Extract the (x, y) coordinate from the center of the cell holding the provided text.  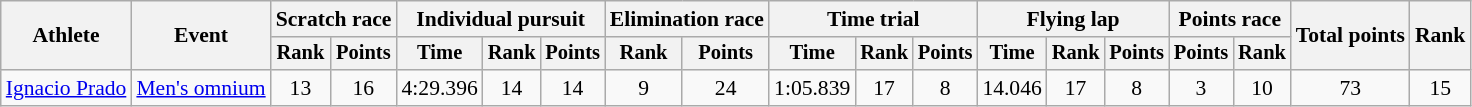
Ignacio Prado (66, 88)
Time trial (873, 19)
1:05.839 (812, 88)
10 (1262, 88)
Total points (1350, 36)
Men's omnium (200, 88)
13 (300, 88)
16 (363, 88)
9 (644, 88)
3 (1201, 88)
Individual pursuit (501, 19)
Flying lap (1072, 19)
73 (1350, 88)
15 (1440, 88)
Athlete (66, 36)
Elimination race (687, 19)
Points race (1230, 19)
Scratch race (334, 19)
4:29.396 (440, 88)
Event (200, 36)
14.046 (1012, 88)
24 (726, 88)
